Determine the (x, y) coordinate at the center of the cell enclosing the given text.  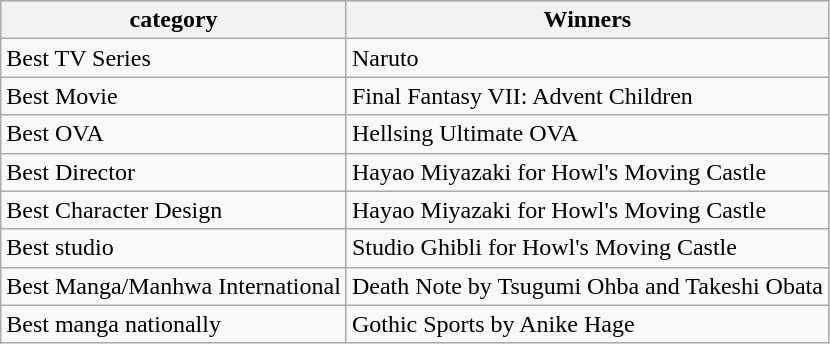
Hellsing Ultimate OVA (587, 134)
Best studio (174, 248)
Best Manga/Manhwa International (174, 286)
Studio Ghibli for Howl's Moving Castle (587, 248)
Best TV Series (174, 58)
Best Director (174, 172)
Best manga nationally (174, 324)
Winners (587, 20)
Best OVA (174, 134)
Death Note by Tsugumi Ohba and Takeshi Obata (587, 286)
Final Fantasy VII: Advent Children (587, 96)
Gothic Sports by Anike Hage (587, 324)
category (174, 20)
Best Character Design (174, 210)
Naruto (587, 58)
Best Movie (174, 96)
